Provide the (x, y) coordinate of the cell's center where the given text is located.  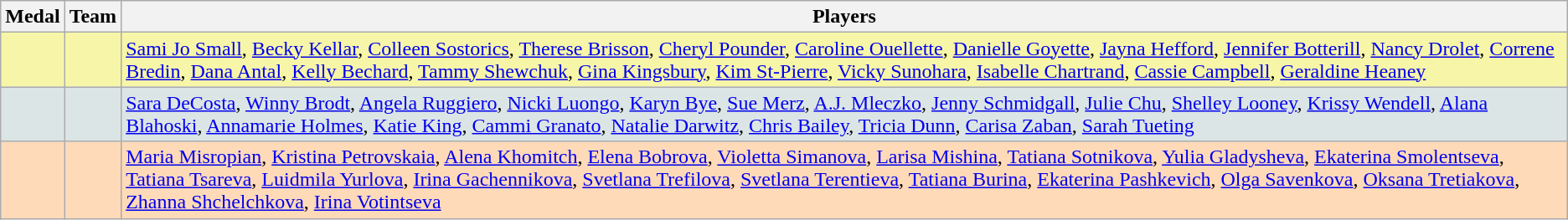
Players (844, 17)
Team (93, 17)
Medal (33, 17)
